Locate the cell with the specified text and output its [X, Y] center coordinate. 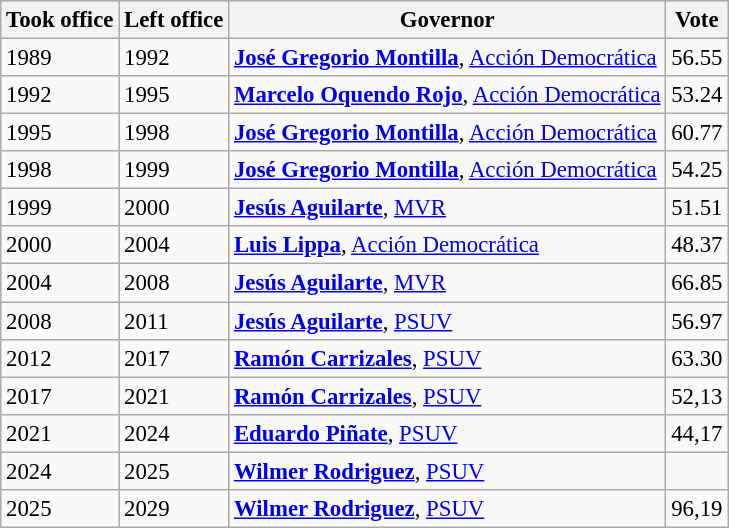
Jesús Aguilarte, PSUV [448, 321]
54.25 [697, 170]
53.24 [697, 95]
Eduardo Piñate, PSUV [448, 433]
96,19 [697, 509]
2011 [174, 321]
2012 [60, 358]
1989 [60, 58]
Vote [697, 20]
51.51 [697, 208]
56.97 [697, 321]
Governor [448, 20]
66.85 [697, 283]
Luis Lippa, Acción Democrática [448, 245]
48.37 [697, 245]
Took office [60, 20]
Left office [174, 20]
Marcelo Oquendo Rojo, Acción Democrática [448, 95]
60.77 [697, 133]
56.55 [697, 58]
2029 [174, 509]
63.30 [697, 358]
44,17 [697, 433]
52,13 [697, 396]
